Extract the (X, Y) coordinate from the center of the cell holding the provided text.  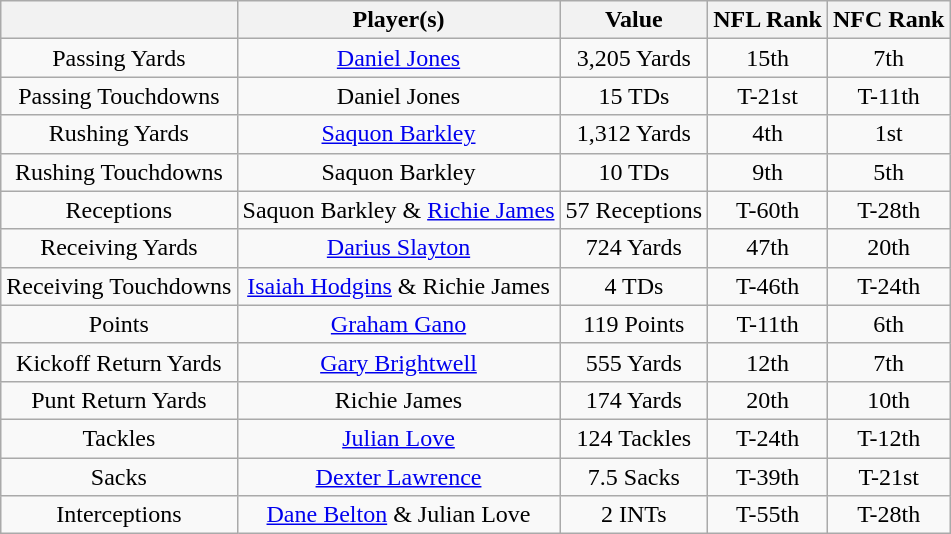
Receiving Yards (119, 248)
10th (888, 400)
724 Yards (634, 248)
Dane Belton & Julian Love (398, 515)
Julian Love (398, 438)
3,205 Yards (634, 58)
1st (888, 134)
10 TDs (634, 172)
Rushing Yards (119, 134)
Rushing Touchdowns (119, 172)
Receiving Touchdowns (119, 286)
T-60th (768, 210)
Graham Gano (398, 324)
NFC Rank (888, 20)
47th (768, 248)
Darius Slayton (398, 248)
4th (768, 134)
Player(s) (398, 20)
2 INTs (634, 515)
Passing Yards (119, 58)
1,312 Yards (634, 134)
6th (888, 324)
Gary Brightwell (398, 362)
NFL Rank (768, 20)
Isaiah Hodgins & Richie James (398, 286)
T-55th (768, 515)
Richie James (398, 400)
5th (888, 172)
119 Points (634, 324)
Points (119, 324)
Tackles (119, 438)
Dexter Lawrence (398, 477)
Receptions (119, 210)
174 Yards (634, 400)
57 Receptions (634, 210)
T-39th (768, 477)
Passing Touchdowns (119, 96)
4 TDs (634, 286)
15th (768, 58)
Value (634, 20)
Interceptions (119, 515)
555 Yards (634, 362)
12th (768, 362)
Punt Return Yards (119, 400)
15 TDs (634, 96)
T-12th (888, 438)
Kickoff Return Yards (119, 362)
Sacks (119, 477)
7.5 Sacks (634, 477)
Saquon Barkley & Richie James (398, 210)
9th (768, 172)
T-46th (768, 286)
124 Tackles (634, 438)
